Output the (X, Y) coordinate of the center of the cell containing the given text.  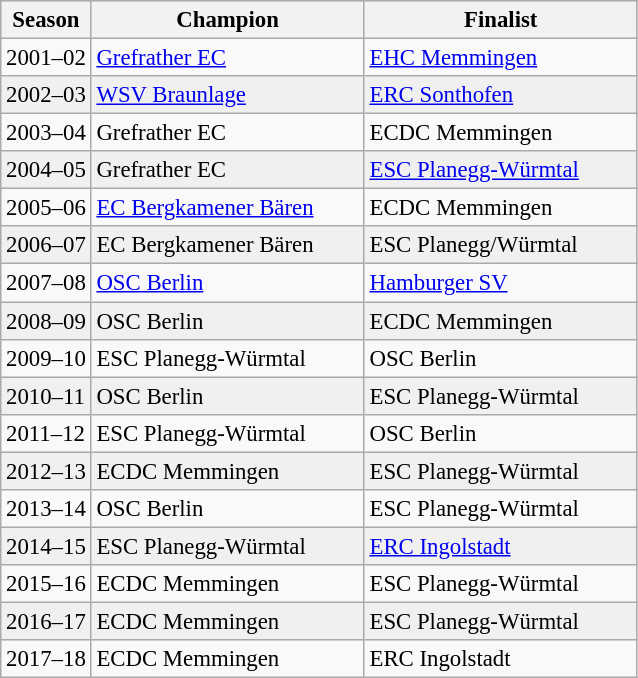
2006–07 (46, 245)
Season (46, 20)
2016–17 (46, 621)
Champion (228, 20)
2007–08 (46, 283)
ERC Sonthofen (500, 95)
2002–03 (46, 95)
2014–15 (46, 546)
2008–09 (46, 321)
2012–13 (46, 471)
2011–12 (46, 433)
ESC Planegg/Würmtal (500, 245)
2015–16 (46, 584)
2001–02 (46, 58)
2010–11 (46, 396)
WSV Braunlage (228, 95)
2009–10 (46, 358)
2003–04 (46, 133)
Finalist (500, 20)
2013–14 (46, 509)
EHC Memmingen (500, 58)
2004–05 (46, 170)
2005–06 (46, 208)
Hamburger SV (500, 283)
2017–18 (46, 659)
